Output the [x, y] coordinate of the center of the cell containing the given text.  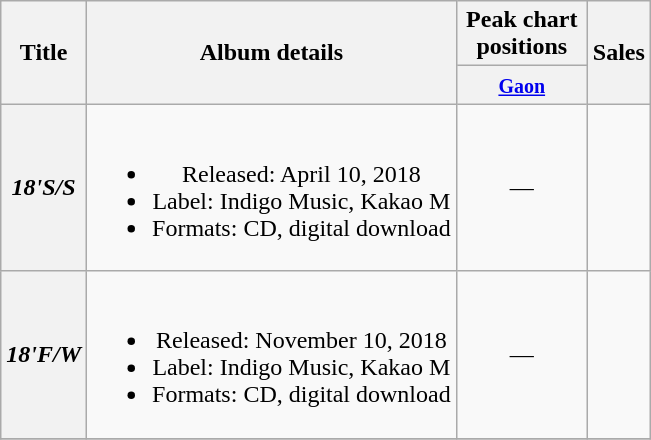
Title [44, 52]
Sales [618, 52]
Gaon [522, 85]
18'S/S [44, 188]
Released: April 10, 2018Label: Indigo Music, Kakao MFormats: CD, digital download [272, 188]
Peak chart positions [522, 34]
18'F/W [44, 354]
Released: November 10, 2018Label: Indigo Music, Kakao MFormats: CD, digital download [272, 354]
Album details [272, 52]
